Output the [x, y] coordinate of the center of the cell containing the given text.  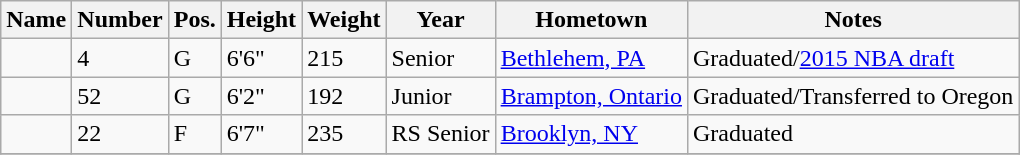
Junior [440, 96]
6'6" [261, 58]
Height [261, 20]
Brampton, Ontario [591, 96]
F [194, 134]
4 [120, 58]
Graduated/Transferred to Oregon [852, 96]
Weight [344, 20]
52 [120, 96]
RS Senior [440, 134]
6'7" [261, 134]
Notes [852, 20]
Graduated/2015 NBA draft [852, 58]
Hometown [591, 20]
Graduated [852, 134]
Name [36, 20]
Bethlehem, PA [591, 58]
Brooklyn, NY [591, 134]
215 [344, 58]
192 [344, 96]
Senior [440, 58]
Number [120, 20]
235 [344, 134]
22 [120, 134]
6'2" [261, 96]
Year [440, 20]
Pos. [194, 20]
